From the cell containing the given text, extract its center point as [X, Y] coordinate. 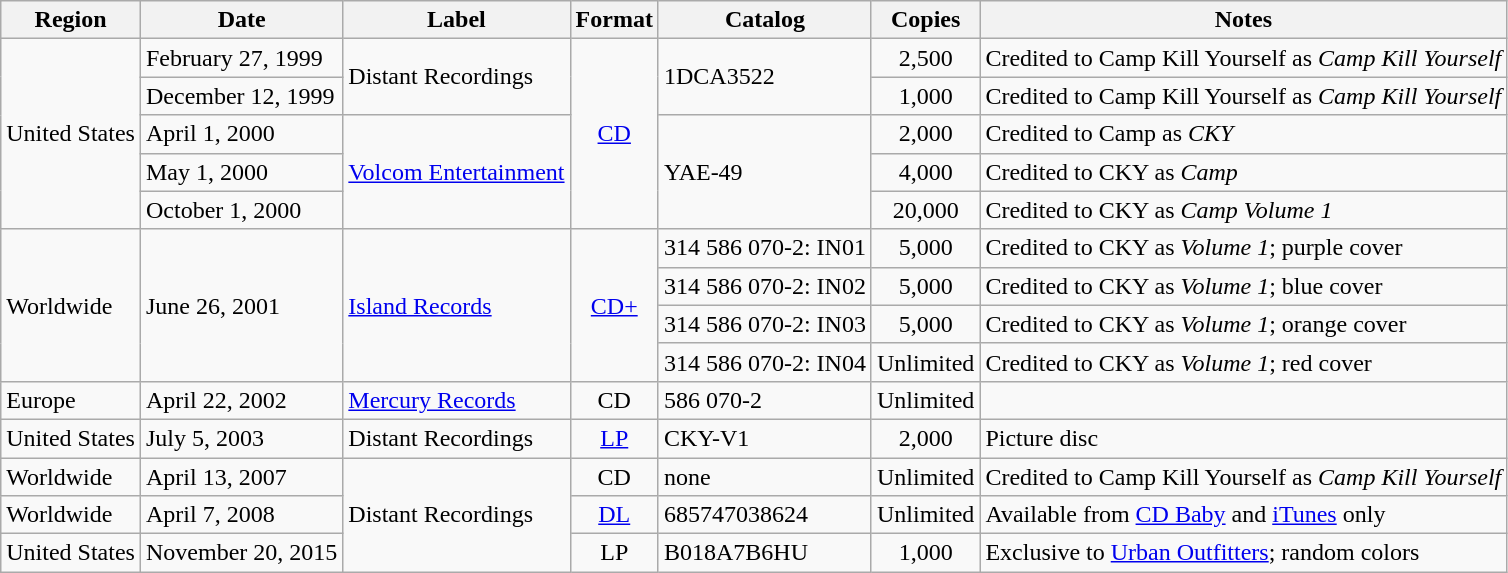
YAE-49 [764, 172]
December 12, 1999 [241, 96]
4,000 [925, 172]
Credited to CKY as Volume 1; purple cover [1244, 248]
Volcom Entertainment [456, 172]
Credited to CKY as Camp Volume 1 [1244, 210]
Notes [1244, 20]
October 1, 2000 [241, 210]
CKY-V1 [764, 438]
April 7, 2008 [241, 515]
November 20, 2015 [241, 553]
Region [71, 20]
2,500 [925, 58]
B018A7B6HU [764, 553]
314 586 070-2: IN01 [764, 248]
Island Records [456, 305]
Exclusive to Urban Outfitters; random colors [1244, 553]
Available from CD Baby and iTunes only [1244, 515]
314 586 070-2: IN03 [764, 324]
June 26, 2001 [241, 305]
Credited to CKY as Volume 1; red cover [1244, 362]
Credited to Camp as CKY [1244, 134]
Label [456, 20]
314 586 070-2: IN04 [764, 362]
586 070-2 [764, 400]
20,000 [925, 210]
July 5, 2003 [241, 438]
Date [241, 20]
May 1, 2000 [241, 172]
none [764, 477]
Credited to CKY as Camp [1244, 172]
CD+ [614, 305]
April 1, 2000 [241, 134]
DL [614, 515]
Credited to CKY as Volume 1; orange cover [1244, 324]
Copies [925, 20]
314 586 070-2: IN02 [764, 286]
April 22, 2002 [241, 400]
Format [614, 20]
Europe [71, 400]
Catalog [764, 20]
April 13, 2007 [241, 477]
Picture disc [1244, 438]
1DCA3522 [764, 77]
February 27, 1999 [241, 58]
Mercury Records [456, 400]
Credited to CKY as Volume 1; blue cover [1244, 286]
685747038624 [764, 515]
